From the cell containing the given text, extract its center point as (X, Y) coordinate. 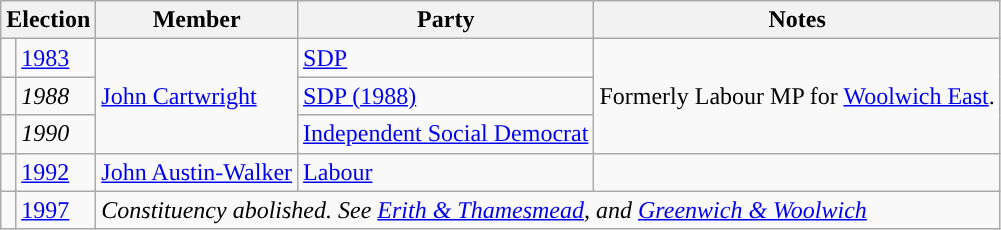
Notes (797, 20)
Formerly Labour MP for Woolwich East. (797, 96)
Election (48, 20)
SDP (446, 58)
1983 (56, 58)
1990 (56, 134)
Constituency abolished. See Erith & Thamesmead, and Greenwich & Woolwich (548, 210)
Member (197, 20)
John Austin-Walker (197, 172)
Party (446, 20)
1988 (56, 96)
Independent Social Democrat (446, 134)
John Cartwright (197, 96)
SDP (1988) (446, 96)
1997 (56, 210)
1992 (56, 172)
Labour (446, 172)
